Find where the given text appears and provide that cell's center as (x, y) coordinate. 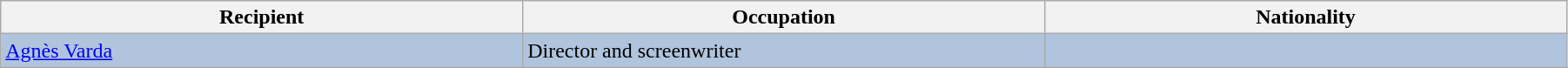
Director and screenwriter (784, 51)
Occupation (784, 17)
Recipient (262, 17)
Agnès Varda (262, 51)
Nationality (1306, 17)
